For the text-containing cell, return its midpoint in [x, y] coordinate format. 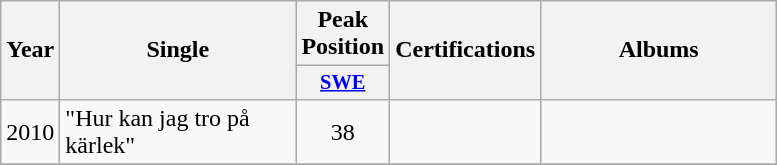
SWE [343, 83]
Albums [659, 50]
Single [178, 50]
"Hur kan jag tro på kärlek" [178, 132]
2010 [30, 132]
Year [30, 50]
Certifications [466, 50]
38 [343, 132]
Peak Position [343, 34]
